From the cell containing the given text, extract its center point as (x, y) coordinate. 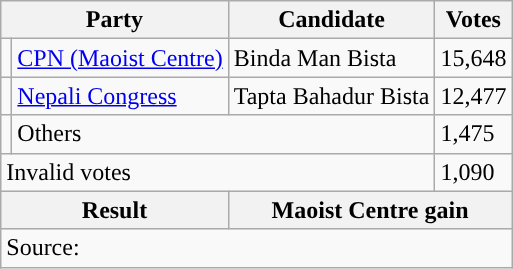
12,477 (474, 96)
Result (114, 210)
Party (114, 20)
Others (224, 134)
Nepali Congress (120, 96)
Votes (474, 20)
Binda Man Bista (332, 58)
1,090 (474, 172)
Tapta Bahadur Bista (332, 96)
CPN (Maoist Centre) (120, 58)
Source: (256, 248)
1,475 (474, 134)
Invalid votes (218, 172)
15,648 (474, 58)
Candidate (332, 20)
Maoist Centre gain (370, 210)
